Output the [x, y] coordinate of the center of the cell containing the given text.  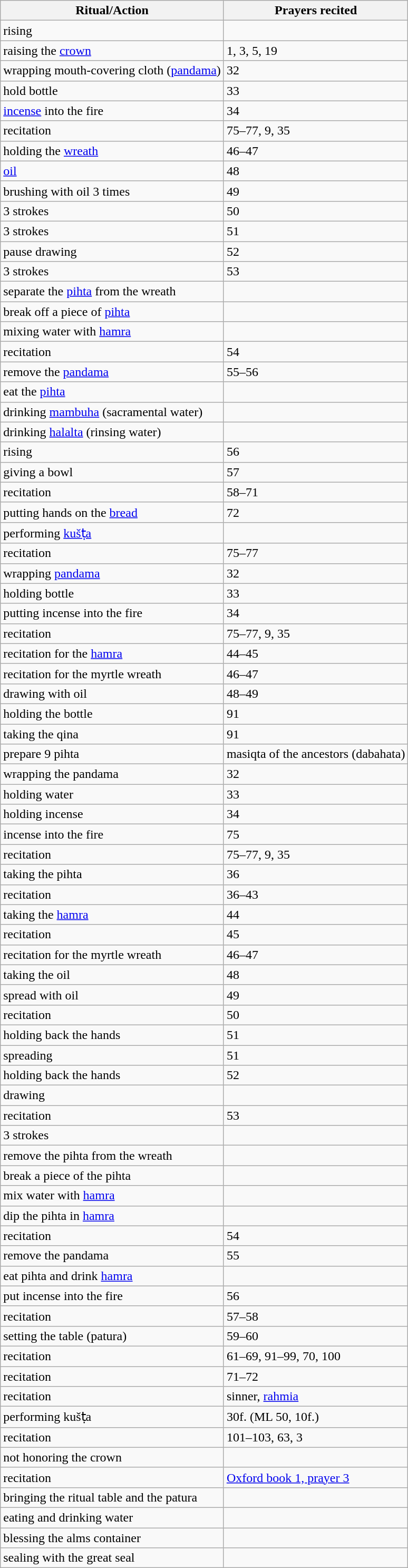
101–103, 63, 3 [316, 1437]
spread with oil [112, 995]
giving a bowl [112, 472]
72 [316, 512]
wrapping the pandama [112, 774]
Prayers recited [316, 11]
wrapping mouth-covering cloth (pandama) [112, 71]
not honoring the crown [112, 1457]
hold bottle [112, 91]
setting the table (patura) [112, 1336]
57 [316, 472]
taking the qina [112, 734]
putting hands on the bread [112, 512]
58–71 [316, 492]
75–77 [316, 553]
separate the pihta from the wreath [112, 292]
holding water [112, 794]
taking the pihta [112, 874]
44–45 [316, 653]
pause drawing [112, 252]
remove the pihta from the wreath [112, 1156]
wrapping pandama [112, 573]
dip the pihta in hamra [112, 1216]
sealing with the great seal [112, 1558]
taking the oil [112, 975]
eat pihta and drink hamra [112, 1276]
blessing the alms container [112, 1537]
drinking mambuha (sacramental water) [112, 412]
55 [316, 1256]
oil [112, 171]
recitation for the hamra [112, 653]
eat the pihta [112, 392]
Ritual/Action [112, 11]
45 [316, 935]
71–72 [316, 1376]
spreading [112, 1055]
holding bottle [112, 593]
75 [316, 834]
brushing with oil 3 times [112, 191]
prepare 9 pihta [112, 754]
1, 3, 5, 19 [316, 51]
eating and drinking water [112, 1517]
30f. (ML 50, 10f.) [316, 1417]
break off a piece of pihta [112, 312]
putting incense into the fire [112, 613]
sinner, rahmia [316, 1397]
drinking halalta (rinsing water) [112, 432]
36 [316, 874]
put incense into the fire [112, 1296]
holding the bottle [112, 714]
drawing with oil [112, 694]
mix water with hamra [112, 1196]
mixing water with hamra [112, 332]
57–58 [316, 1316]
holding the wreath [112, 151]
bringing the ritual table and the patura [112, 1497]
break a piece of the pihta [112, 1176]
61–69, 91–99, 70, 100 [316, 1356]
44 [316, 915]
taking the hamra [112, 915]
masiqta of the ancestors (dabahata) [316, 754]
36–43 [316, 894]
48–49 [316, 694]
55–56 [316, 372]
drawing [112, 1095]
59–60 [316, 1336]
Oxford book 1, prayer 3 [316, 1477]
holding incense [112, 814]
raising the crown [112, 51]
